Find where the given text appears and provide that cell's center as [x, y] coordinate. 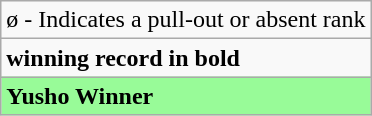
winning record in bold [186, 58]
Yusho Winner [186, 96]
ø - Indicates a pull-out or absent rank [186, 20]
